Output the (x, y) coordinate of the center of the cell containing the given text.  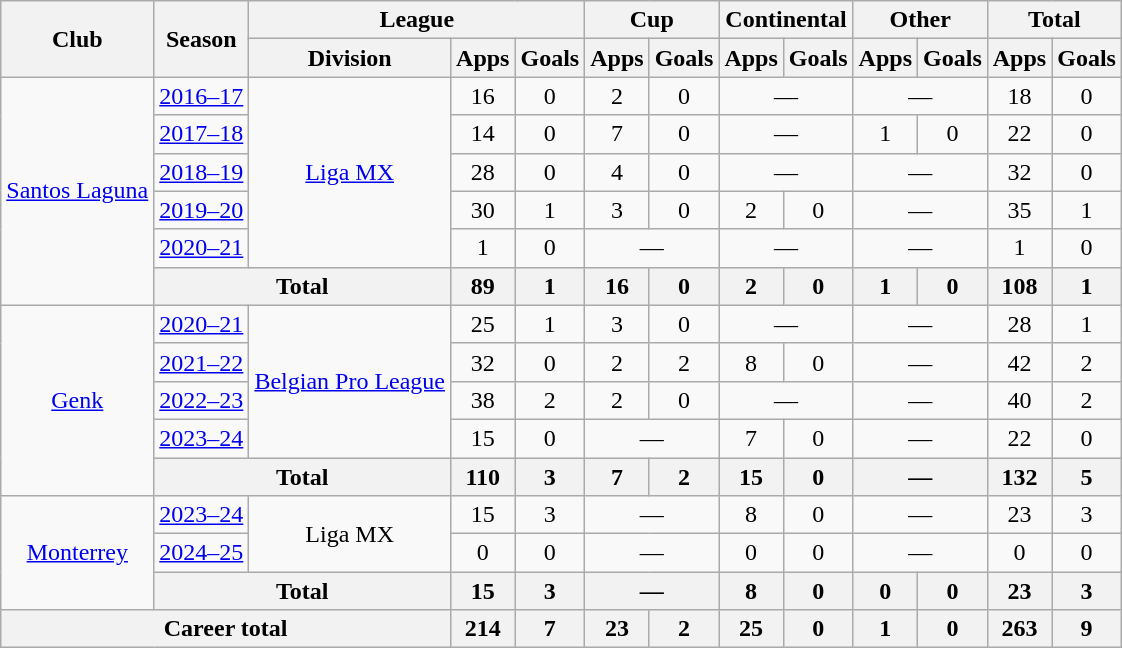
214 (483, 629)
132 (1019, 477)
14 (483, 134)
2016–17 (202, 96)
40 (1019, 400)
League (417, 20)
2022–23 (202, 400)
9 (1087, 629)
Genk (78, 400)
Club (78, 39)
2017–18 (202, 134)
Career total (226, 629)
Cup (652, 20)
30 (483, 210)
2021–22 (202, 362)
4 (617, 172)
Continental (786, 20)
108 (1019, 286)
42 (1019, 362)
5 (1087, 477)
18 (1019, 96)
Other (920, 20)
2018–19 (202, 172)
2024–25 (202, 553)
Belgian Pro League (350, 381)
38 (483, 400)
Santos Laguna (78, 191)
Monterrey (78, 553)
89 (483, 286)
Division (350, 58)
Season (202, 39)
110 (483, 477)
2019–20 (202, 210)
35 (1019, 210)
263 (1019, 629)
